Find where the given text appears and provide that cell's center as [x, y] coordinate. 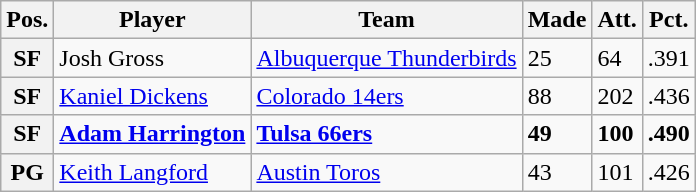
Colorado 14ers [386, 96]
25 [557, 58]
Tulsa 66ers [386, 134]
43 [557, 172]
Player [152, 20]
49 [557, 134]
Albuquerque Thunderbirds [386, 58]
100 [617, 134]
Att. [617, 20]
Kaniel Dickens [152, 96]
Made [557, 20]
.490 [668, 134]
Austin Toros [386, 172]
Pos. [28, 20]
Keith Langford [152, 172]
Adam Harrington [152, 134]
64 [617, 58]
.391 [668, 58]
88 [557, 96]
.426 [668, 172]
Josh Gross [152, 58]
101 [617, 172]
.436 [668, 96]
Pct. [668, 20]
202 [617, 96]
PG [28, 172]
Team [386, 20]
